Output the [X, Y] coordinate of the center of the cell containing the given text.  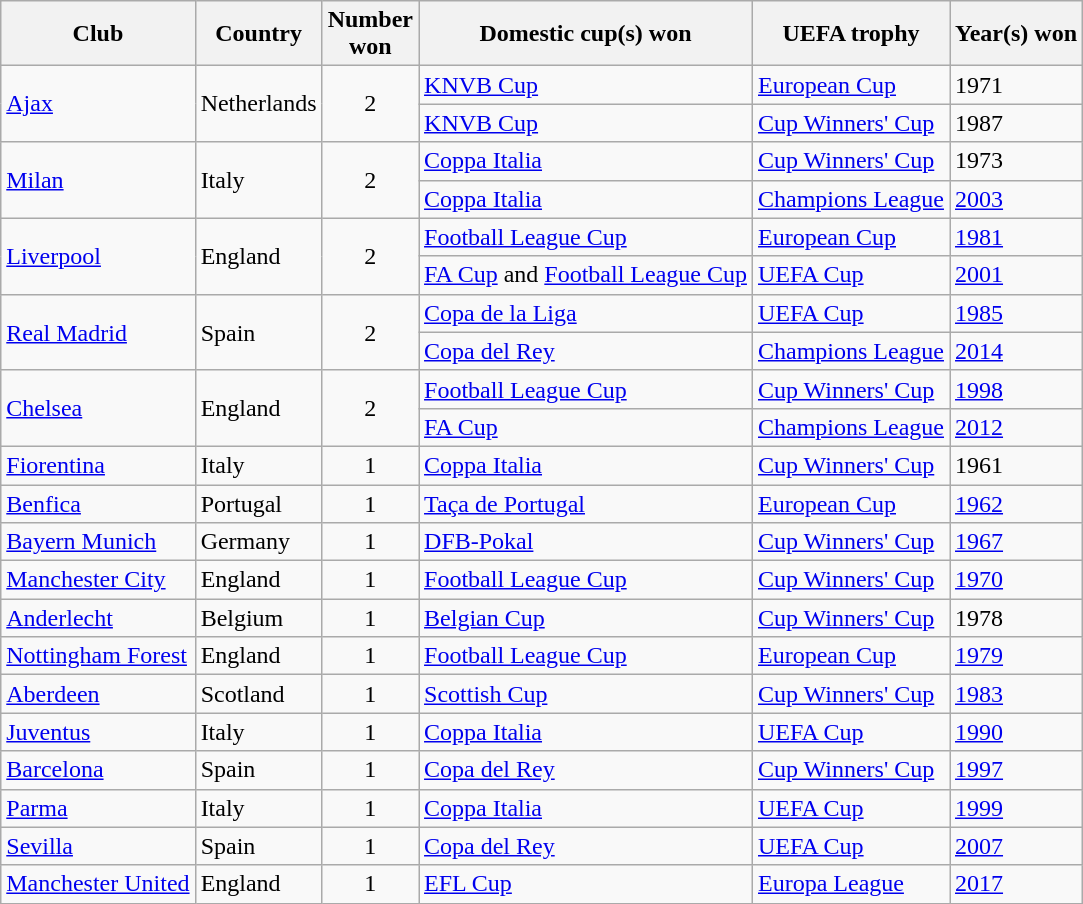
Europa League [850, 884]
2012 [1016, 427]
1967 [1016, 542]
EFL Cup [586, 884]
Nottingham Forest [98, 656]
Chelsea [98, 408]
Parma [98, 808]
Sevilla [98, 846]
1971 [1016, 85]
Manchester City [98, 580]
Bayern Munich [98, 542]
1970 [1016, 580]
Anderlecht [98, 618]
1981 [1016, 237]
1961 [1016, 465]
Scotland [258, 694]
1999 [1016, 808]
FA Cup [586, 427]
1973 [1016, 161]
Germany [258, 542]
Barcelona [98, 770]
2007 [1016, 846]
Manchester United [98, 884]
Real Madrid [98, 332]
Scottish Cup [586, 694]
1987 [1016, 123]
1985 [1016, 313]
Aberdeen [98, 694]
Copa de la Liga [586, 313]
1962 [1016, 503]
UEFA trophy [850, 34]
Belgian Cup [586, 618]
Year(s) won [1016, 34]
Juventus [98, 732]
Taça de Portugal [586, 503]
1990 [1016, 732]
2017 [1016, 884]
Belgium [258, 618]
Milan [98, 180]
Ajax [98, 104]
Netherlands [258, 104]
1997 [1016, 770]
Club [98, 34]
2003 [1016, 199]
Liverpool [98, 256]
Numberwon [370, 34]
Portugal [258, 503]
2014 [1016, 351]
2001 [1016, 275]
1983 [1016, 694]
Country [258, 34]
DFB-Pokal [586, 542]
Fiorentina [98, 465]
1979 [1016, 656]
1998 [1016, 389]
Benfica [98, 503]
FA Cup and Football League Cup [586, 275]
Domestic cup(s) won [586, 34]
1978 [1016, 618]
